Detect which cell encompasses the target text, then output its (x, y) center coordinate. 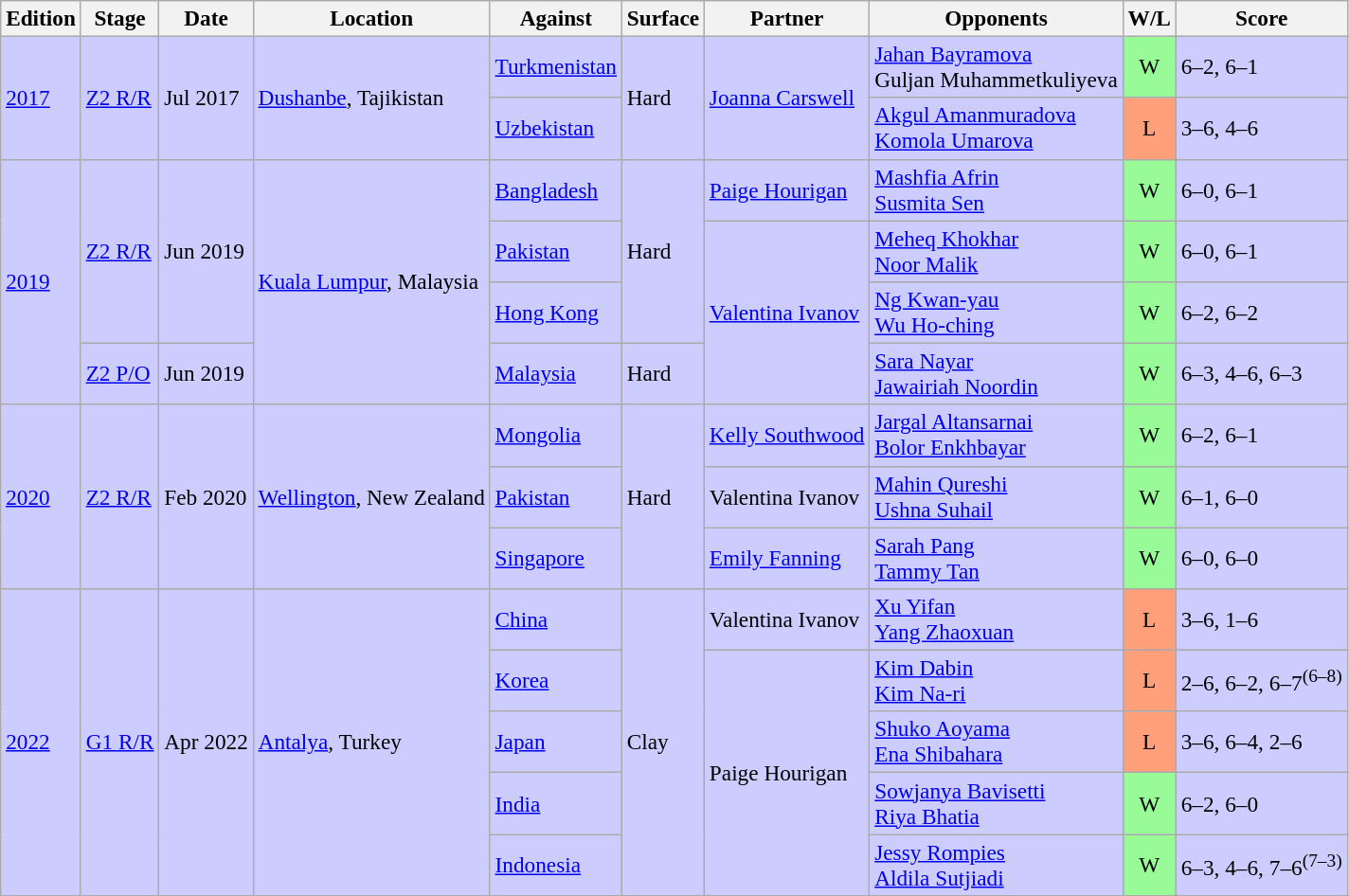
Joanna Carswell (786, 98)
Feb 2020 (207, 496)
Meheq Khokhar Noor Malik (997, 250)
Location (371, 18)
Xu Yifan Yang Zhaoxuan (997, 619)
Shuko Aoyama Ena Shibahara (997, 743)
Z2 P/O (119, 373)
Bangladesh (555, 189)
India (555, 803)
Surface (663, 18)
Score (1262, 18)
Jargal Altansarnai Bolor Enkhbayar (997, 436)
Hong Kong (555, 313)
China (555, 619)
Akgul Amanmuradova Komola Umarova (997, 129)
Kim Dabin Kim Na-ri (997, 680)
Partner (786, 18)
Dushanbe, Tajikistan (371, 98)
Mashfia Afrin Susmita Sen (997, 189)
Japan (555, 743)
G1 R/R (119, 742)
Jahan Bayramova Guljan Muhammetkuliyeva (997, 66)
Mongolia (555, 436)
Kuala Lumpur, Malaysia (371, 282)
W/L (1149, 18)
2022 (42, 742)
Korea (555, 680)
3–6, 4–6 (1262, 129)
Mahin Qureshi Ushna Suhail (997, 496)
6–2, 6–0 (1262, 803)
Stage (119, 18)
Sarah Pang Tammy Tan (997, 557)
Sara Nayar Jawairiah Noordin (997, 373)
Indonesia (555, 864)
3–6, 6–4, 2–6 (1262, 743)
Kelly Southwood (786, 436)
Turkmenistan (555, 66)
6–3, 4–6, 6–3 (1262, 373)
Against (555, 18)
Clay (663, 742)
Apr 2022 (207, 742)
2019 (42, 282)
6–3, 4–6, 7–6(7–3) (1262, 864)
Wellington, New Zealand (371, 496)
Date (207, 18)
Antalya, Turkey (371, 742)
Jul 2017 (207, 98)
Singapore (555, 557)
Opponents (997, 18)
2020 (42, 496)
6–2, 6–2 (1262, 313)
2–6, 6–2, 6–7(6–8) (1262, 680)
6–1, 6–0 (1262, 496)
Jessy Rompies Aldila Sutjiadi (997, 864)
Malaysia (555, 373)
6–0, 6–0 (1262, 557)
Sowjanya Bavisetti Riya Bhatia (997, 803)
2017 (42, 98)
Uzbekistan (555, 129)
Edition (42, 18)
3–6, 1–6 (1262, 619)
Emily Fanning (786, 557)
Ng Kwan-yau Wu Ho-ching (997, 313)
